For the text-containing cell, return its midpoint in [x, y] coordinate format. 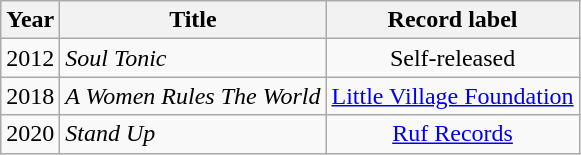
Year [30, 20]
Record label [452, 20]
2012 [30, 58]
Stand Up [193, 134]
Title [193, 20]
2018 [30, 96]
Little Village Foundation [452, 96]
A Women Rules The World [193, 96]
Self-released [452, 58]
2020 [30, 134]
Soul Tonic [193, 58]
Ruf Records [452, 134]
